Capture the cell that displays the provided text and extract its [x, y] central coordinate. 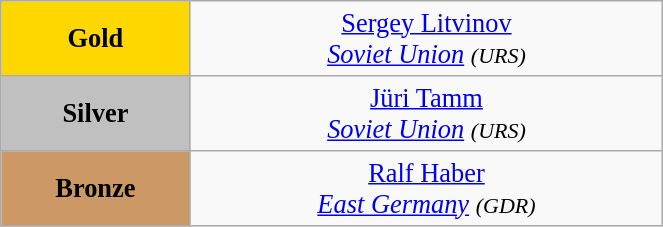
Jüri TammSoviet Union (URS) [426, 112]
Bronze [96, 188]
Sergey LitvinovSoviet Union (URS) [426, 38]
Silver [96, 112]
Ralf HaberEast Germany (GDR) [426, 188]
Gold [96, 38]
